Return the (X, Y) coordinate for the center point of the cell that contains the specified text.  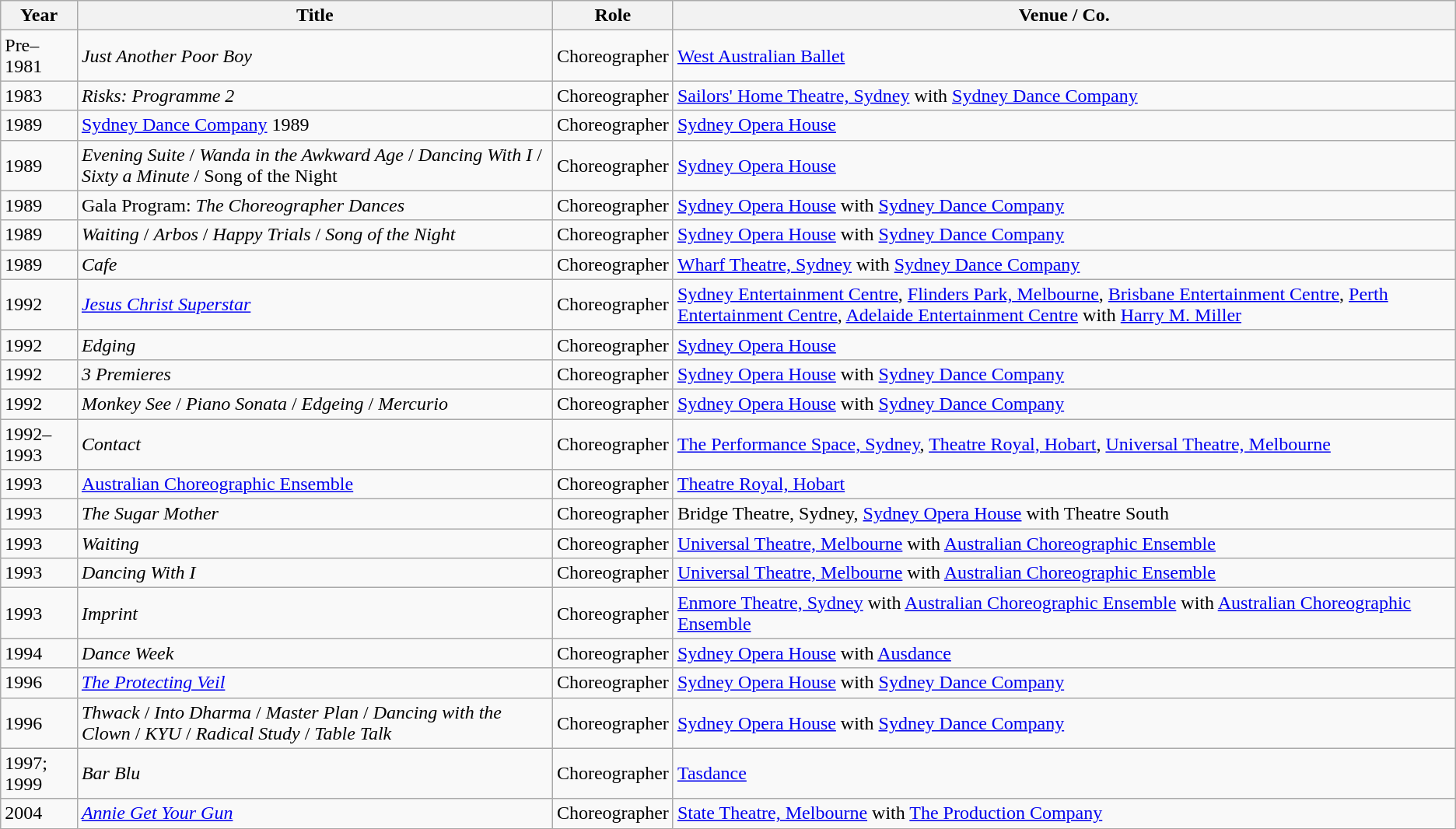
Role (613, 16)
Waiting (314, 544)
Dance Week (314, 653)
Title (314, 16)
Edging (314, 345)
The Protecting Veil (314, 683)
Waiting / Arbos / Happy Trials / Song of the Night (314, 235)
Venue / Co. (1064, 16)
Sailors' Home Theatre, Sydney with Sydney Dance Company (1064, 96)
Sydney Dance Company 1989 (314, 125)
Theatre Royal, Hobart (1064, 484)
1992–1993 (39, 443)
Gala Program: The Choreographer Dances (314, 205)
Tasdance (1064, 773)
Bar Blu (314, 773)
2004 (39, 813)
Evening Suite / Wanda in the Awkward Age / Dancing With I / Sixty a Minute / Song of the Night (314, 165)
Annie Get Your Gun (314, 813)
Australian Choreographic Ensemble (314, 484)
Jesus Christ Superstar (314, 305)
1997; 1999 (39, 773)
The Performance Space, Sydney, Theatre Royal, Hobart, Universal Theatre, Melbourne (1064, 443)
Bridge Theatre, Sydney, Sydney Opera House with Theatre South (1064, 514)
1994 (39, 653)
Monkey See / Piano Sonata / Edgeing / Mercurio (314, 404)
Pre–1981 (39, 56)
Just Another Poor Boy (314, 56)
3 Premieres (314, 374)
Wharf Theatre, Sydney with Sydney Dance Company (1064, 264)
Year (39, 16)
State Theatre, Melbourne with The Production Company (1064, 813)
Cafe (314, 264)
Contact (314, 443)
Imprint (314, 613)
Risks: Programme 2 (314, 96)
West Australian Ballet (1064, 56)
Thwack / Into Dharma / Master Plan / Dancing with the Clown / KYU / Radical Study / Table Talk (314, 723)
Enmore Theatre, Sydney with Australian Choreographic Ensemble with Australian Choreographic Ensemble (1064, 613)
1983 (39, 96)
The Sugar Mother (314, 514)
Sydney Opera House with Ausdance (1064, 653)
Dancing With I (314, 573)
